Identify which cell holds the provided text, then report its [x, y] central coordinate. 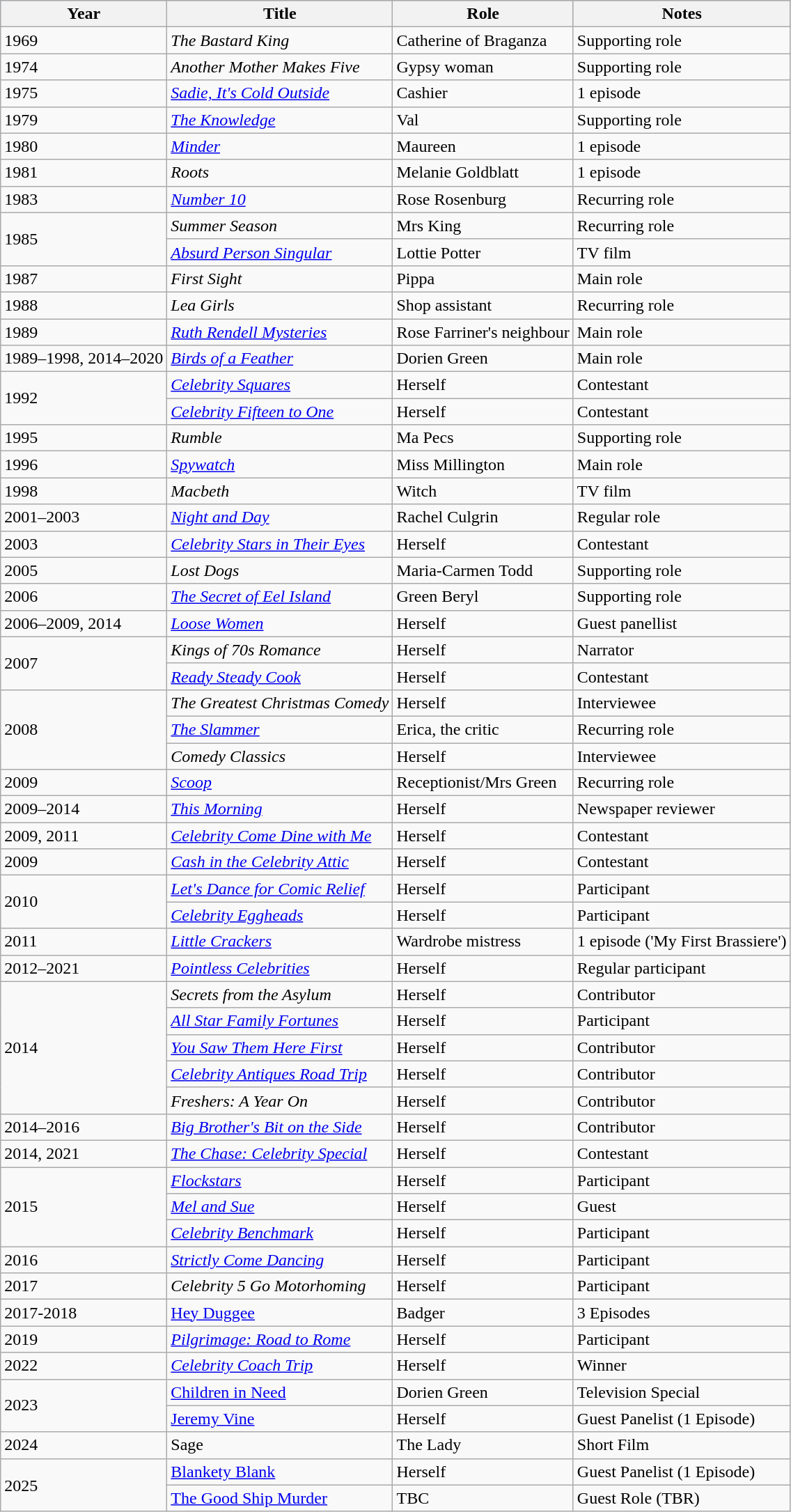
Number 10 [280, 199]
The Knowledge [280, 120]
2023 [84, 1405]
2017-2018 [84, 1313]
1989 [84, 332]
The Bastard King [280, 40]
Winner [682, 1366]
Maureen [483, 146]
The Secret of Eel Island [280, 597]
You Saw Them Here First [280, 1047]
Notes [682, 14]
1980 [84, 146]
First Sight [280, 279]
Pointless Celebrities [280, 968]
3 Episodes [682, 1313]
Roots [280, 173]
2022 [84, 1366]
Celebrity Squares [280, 385]
Absurd Person Singular [280, 252]
Miss Millington [483, 465]
Celebrity Antiques Road Trip [280, 1074]
1988 [84, 305]
Narrator [682, 650]
Regular role [682, 517]
2019 [84, 1339]
Ma Pecs [483, 438]
Strictly Come Dancing [280, 1260]
2025 [84, 1485]
Lost Dogs [280, 570]
2012–2021 [84, 968]
Let's Dance for Comic Relief [280, 889]
Receptionist/Mrs Green [483, 783]
2010 [84, 902]
Wardrobe mistress [483, 942]
Kings of 70s Romance [280, 650]
Mel and Sue [280, 1207]
Rose Farriner's neighbour [483, 332]
Secrets from the Asylum [280, 995]
Val [483, 120]
Rachel Culgrin [483, 517]
2003 [84, 544]
1996 [84, 465]
2001–2003 [84, 517]
The Lady [483, 1445]
Jeremy Vine [280, 1419]
2006 [84, 597]
Ruth Rendell Mysteries [280, 332]
Sadie, It's Cold Outside [280, 93]
Melanie Goldblatt [483, 173]
Guest panellist [682, 623]
2006–2009, 2014 [84, 623]
Guest Role (TBR) [682, 1498]
1992 [84, 398]
Cash in the Celebrity Attic [280, 862]
1995 [84, 438]
Scoop [280, 783]
Television Special [682, 1392]
2014 [84, 1047]
Cashier [483, 93]
2015 [84, 1207]
Little Crackers [280, 942]
TBC [483, 1498]
1998 [84, 491]
2005 [84, 570]
Loose Women [280, 623]
Ready Steady Cook [280, 676]
Badger [483, 1313]
Pilgrimage: Road to Rome [280, 1339]
2017 [84, 1286]
Lottie Potter [483, 252]
2009–2014 [84, 809]
Pippa [483, 279]
Regular participant [682, 968]
Title [280, 14]
2007 [84, 663]
1985 [84, 239]
2024 [84, 1445]
Rumble [280, 438]
2009, 2011 [84, 836]
1979 [84, 120]
Guest [682, 1207]
Green Beryl [483, 597]
Rose Rosenburg [483, 199]
2014, 2021 [84, 1153]
2011 [84, 942]
1975 [84, 93]
Witch [483, 491]
1983 [84, 199]
Catherine of Braganza [483, 40]
The Slammer [280, 729]
Short Film [682, 1445]
Summer Season [280, 226]
Mrs King [483, 226]
Sage [280, 1445]
The Chase: Celebrity Special [280, 1153]
Erica, the critic [483, 729]
Year [84, 14]
Macbeth [280, 491]
1981 [84, 173]
Celebrity Stars in Their Eyes [280, 544]
Spywatch [280, 465]
Hey Duggee [280, 1313]
Role [483, 14]
The Greatest Christmas Comedy [280, 703]
Freshers: A Year On [280, 1100]
Celebrity Fifteen to One [280, 412]
Night and Day [280, 517]
1969 [84, 40]
Celebrity Benchmark [280, 1233]
Celebrity Coach Trip [280, 1366]
2014–2016 [84, 1127]
Celebrity Come Dine with Me [280, 836]
Big Brother's Bit on the Side [280, 1127]
Another Mother Makes Five [280, 67]
Celebrity 5 Go Motorhoming [280, 1286]
Birds of a Feather [280, 359]
1 episode ('My First Brassiere') [682, 942]
1974 [84, 67]
Newspaper reviewer [682, 809]
Maria-Carmen Todd [483, 570]
Lea Girls [280, 305]
All Star Family Fortunes [280, 1021]
Comedy Classics [280, 756]
Children in Need [280, 1392]
Minder [280, 146]
Shop assistant [483, 305]
Blankety Blank [280, 1472]
2008 [84, 729]
The Good Ship Murder [280, 1498]
2016 [84, 1260]
Gypsy woman [483, 67]
Celebrity Eggheads [280, 915]
This Morning [280, 809]
Flockstars [280, 1180]
1989–1998, 2014–2020 [84, 359]
1987 [84, 279]
